Scan for the cell matching the given text and deliver its [X, Y] coordinate at center. 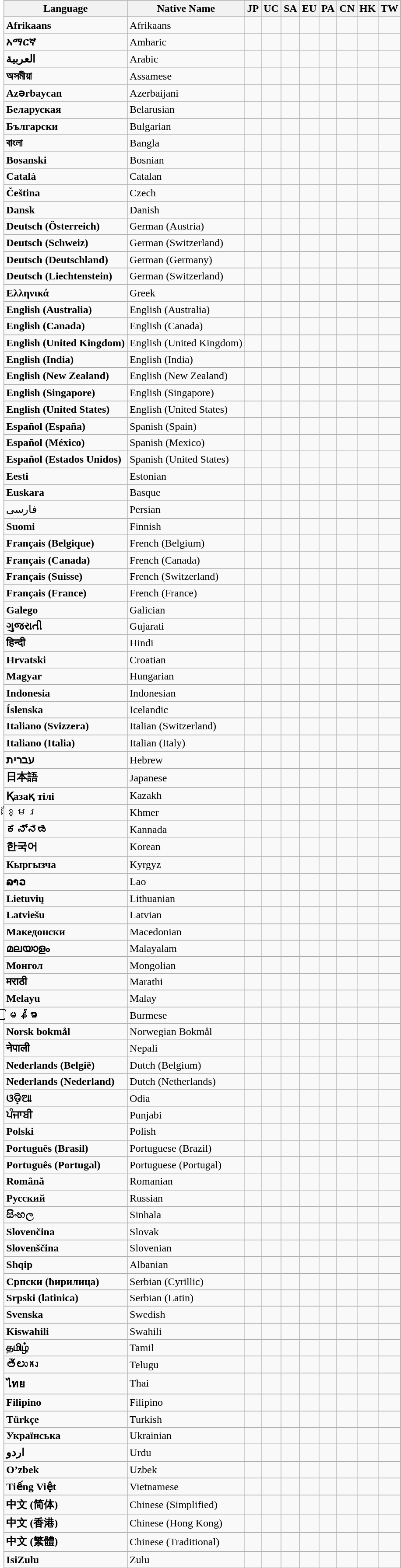
Portuguese (Portugal) [186, 1165]
Macedonian [186, 932]
中文 (简体) [66, 1505]
Galician [186, 610]
Italiano (Italia) [66, 743]
ਪੰਜਾਬੀ [66, 1115]
Ukrainian [186, 1436]
Slovenčina [66, 1231]
Srpski (latinica) [66, 1298]
Polish [186, 1132]
Dutch (Belgium) [186, 1065]
Latviešu [66, 915]
Burmese [186, 1015]
Korean [186, 847]
हिन्दी [66, 643]
日本語 [66, 778]
German (Germany) [186, 260]
ລາວ [66, 882]
Italiano (Svizzera) [66, 726]
Croatian [186, 660]
French (France) [186, 593]
Español (México) [66, 443]
Chinese (Hong Kong) [186, 1523]
SA [290, 9]
Malay [186, 998]
Bangla [186, 143]
Ελληνικά [66, 293]
Azerbaijani [186, 93]
Slovenian [186, 1248]
Malayalam [186, 948]
Euskara [66, 493]
Amharic [186, 42]
French (Switzerland) [186, 576]
ગુજરાતી [66, 627]
Spanish (United States) [186, 459]
Português (Brasil) [66, 1148]
Română [66, 1181]
Српски (ћирилица) [66, 1282]
Odia [186, 1098]
Lithuanian [186, 899]
Indonesian [186, 693]
Français (France) [66, 593]
Polski [66, 1132]
Swedish [186, 1315]
Беларуская [66, 110]
Uzbek [186, 1470]
Deutsch (Schweiz) [66, 243]
中文 (香港) [66, 1523]
Kazakh [186, 796]
Norsk bokmål [66, 1032]
Eesti [66, 476]
Français (Suisse) [66, 576]
Nepali [186, 1049]
Français (Belgique) [66, 543]
Persian [186, 510]
ଓଡ଼ିଆ [66, 1098]
HK [368, 9]
Greek [186, 293]
मराठी [66, 982]
Marathi [186, 982]
Български [66, 126]
Dutch (Netherlands) [186, 1082]
JP [253, 9]
Chinese (Traditional) [186, 1542]
Hungarian [186, 676]
Gujarati [186, 627]
ಕನ್ನಡ [66, 829]
Albanian [186, 1265]
Čeština [66, 193]
UC [271, 9]
Deutsch (Liechtenstein) [66, 276]
Hindi [186, 643]
اردو [66, 1453]
中文 (繁體) [66, 1542]
Punjabi [186, 1115]
Spanish (Spain) [186, 426]
Zulu [186, 1560]
Assamese [186, 76]
Azərbaycan [66, 93]
മലയാളം [66, 948]
తెలుగు [66, 1365]
Telugu [186, 1365]
සිංහල [66, 1215]
Indonesia [66, 693]
Македонски [66, 932]
Suomi [66, 526]
PA [328, 9]
Czech [186, 193]
Shqip [66, 1265]
नेपाली [66, 1049]
Finnish [186, 526]
தமிழ் [66, 1348]
Türkçe [66, 1419]
CN [347, 9]
Hrvatski [66, 660]
Nederlands (Nederland) [66, 1082]
Galego [66, 610]
Íslenska [66, 710]
Swahili [186, 1331]
Deutsch (Österreich) [66, 226]
Dansk [66, 209]
Lietuvių [66, 899]
Russian [186, 1198]
Vietnamese [186, 1487]
Kiswahili [66, 1331]
Serbian (Latin) [186, 1298]
ខ្មែរ [66, 813]
Tiếng Việt [66, 1487]
Catalan [186, 176]
العربية [66, 59]
Danish [186, 209]
IsiZulu [66, 1560]
TW [390, 9]
Chinese (Simplified) [186, 1505]
한국어 [66, 847]
Монгол [66, 965]
Arabic [186, 59]
Català [66, 176]
French (Canada) [186, 560]
Nederlands (België) [66, 1065]
Español (España) [66, 426]
Magyar [66, 676]
Sinhala [186, 1215]
Latvian [186, 915]
Italian (Switzerland) [186, 726]
EU [309, 9]
Tamil [186, 1348]
Slovenščina [66, 1248]
Norwegian Bokmål [186, 1032]
Hebrew [186, 760]
Français (Canada) [66, 560]
Lao [186, 882]
French (Belgium) [186, 543]
O’zbek [66, 1470]
မြန်မာ [66, 1015]
Русский [66, 1198]
Serbian (Cyrillic) [186, 1282]
አማርኛ [66, 42]
Khmer [186, 813]
অসমীয়া [66, 76]
Portuguese (Brazil) [186, 1148]
Kyrgyz [186, 864]
Italian (Italy) [186, 743]
Turkish [186, 1419]
Bosanski [66, 160]
Language [66, 9]
Español (Estados Unidos) [66, 459]
ไทย [66, 1383]
Português (Portugal) [66, 1165]
Icelandic [186, 710]
Japanese [186, 778]
Mongolian [186, 965]
Bosnian [186, 160]
German (Austria) [186, 226]
Spanish (Mexico) [186, 443]
עברית [66, 760]
Basque [186, 493]
Українська [66, 1436]
Thai [186, 1383]
বাংলা [66, 143]
Belarusian [186, 110]
Svenska [66, 1315]
Urdu [186, 1453]
Кыргызча [66, 864]
Slovak [186, 1231]
Kannada [186, 829]
Қазақ тілі [66, 796]
Bulgarian [186, 126]
Melayu [66, 998]
Estonian [186, 476]
فارسی [66, 510]
Romanian [186, 1181]
Native Name [186, 9]
Deutsch (Deutschland) [66, 260]
